Provide the (x, y) coordinate of the cell's center where the given text is located.  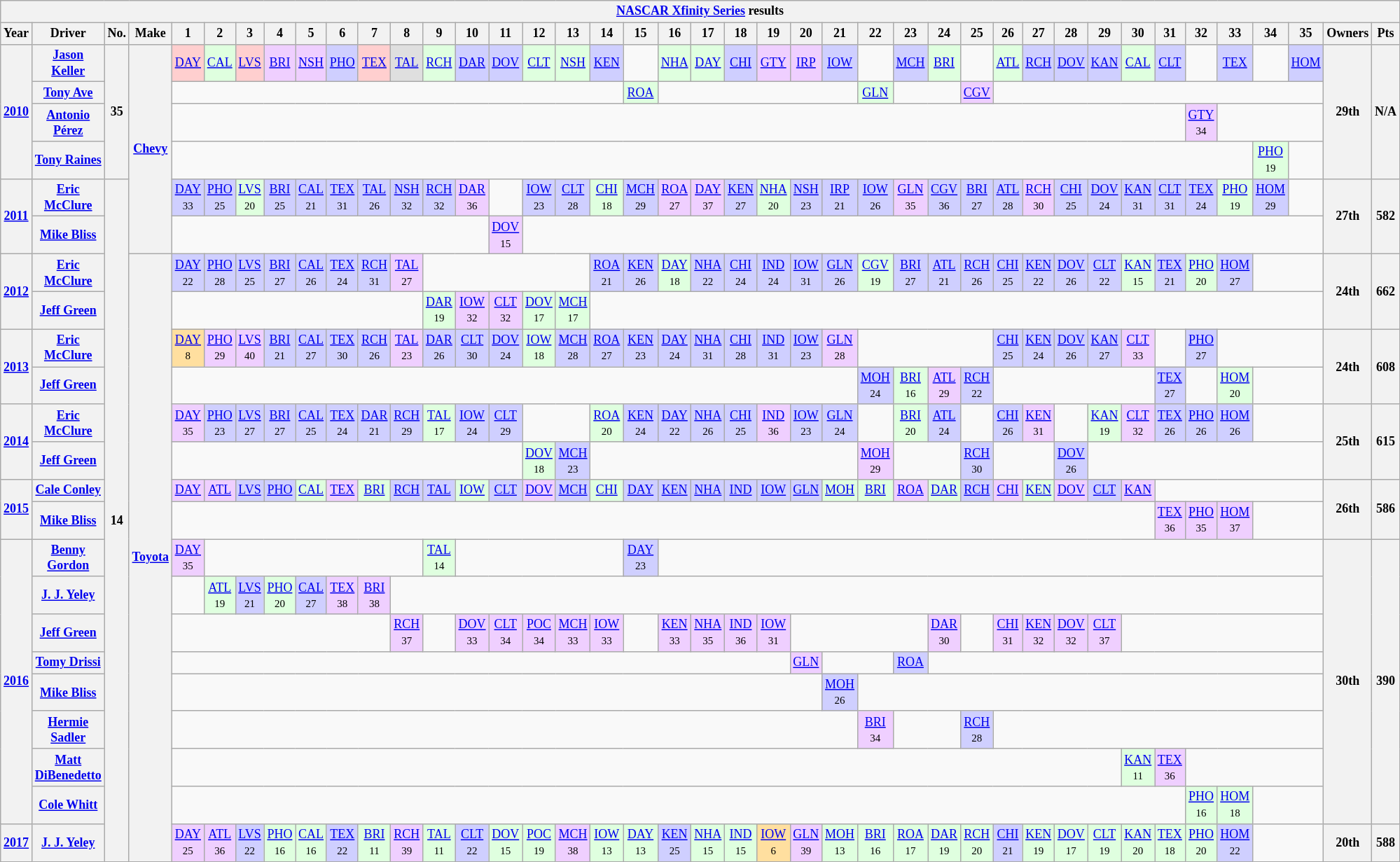
RCH31 (374, 273)
KEN26 (641, 273)
DAY25 (188, 842)
RCH39 (407, 842)
CAL21 (311, 197)
ATL19 (220, 595)
30 (1138, 34)
KEN25 (674, 842)
NHA35 (708, 633)
CAL16 (311, 842)
7 (374, 34)
ATL36 (220, 842)
588 (1386, 842)
IOW33 (607, 633)
Benny Gordon (68, 558)
IOW32 (472, 310)
MOH24 (875, 386)
KAN20 (1138, 842)
2010 (17, 111)
27th (1347, 216)
2017 (17, 842)
16 (674, 34)
IND15 (741, 842)
2015 (17, 510)
KEN33 (674, 633)
Chevy (150, 149)
12 (539, 34)
PHO35 (1201, 520)
582 (1386, 216)
KEN22 (1039, 273)
MCH23 (573, 461)
TEX18 (1170, 842)
DOV32 (1072, 633)
PHO28 (220, 273)
TEX31 (342, 197)
RCH22 (976, 386)
25 (976, 34)
29 (1104, 34)
5 (311, 34)
20th (1347, 842)
KAN27 (1104, 348)
Hermie Sadler (68, 730)
NHA22 (708, 273)
TEX30 (342, 348)
32 (1201, 34)
10 (472, 34)
2014 (17, 441)
2016 (17, 682)
21 (840, 34)
KEN32 (1039, 633)
KAN11 (1138, 767)
23 (910, 34)
CHI28 (741, 348)
GLN35 (910, 197)
LVS20 (249, 197)
IND31 (773, 348)
RCH37 (407, 633)
DOV18 (539, 461)
MCH38 (573, 842)
RCH20 (976, 842)
Jason Keller (68, 63)
IOW18 (539, 348)
CGV19 (875, 273)
IOW26 (875, 197)
ATL21 (944, 273)
Tony Raines (68, 160)
ROA17 (910, 842)
CLT29 (506, 423)
22 (875, 34)
586 (1386, 510)
GLN28 (840, 348)
IOW24 (472, 423)
17 (708, 34)
CAL26 (311, 273)
KAN31 (1138, 197)
IND24 (773, 273)
6 (342, 34)
2012 (17, 291)
GTY34 (1201, 123)
CLT19 (1104, 842)
KAN19 (1104, 423)
Tony Ave (68, 92)
TAL14 (440, 558)
Antonio Pérez (68, 123)
24 (944, 34)
HOM29 (1270, 197)
19 (773, 34)
DAY23 (641, 558)
608 (1386, 367)
TEX22 (342, 842)
Tomy Drissi (68, 662)
CHI21 (1008, 842)
TEX27 (1170, 386)
25th (1347, 441)
POC34 (539, 633)
DAY37 (708, 197)
IOW13 (607, 842)
IRP (806, 63)
CLT28 (573, 197)
KEN19 (1039, 842)
Matt DiBenedetto (68, 767)
TAL17 (440, 423)
CGV36 (944, 197)
Toyota (150, 557)
BRI20 (910, 423)
MCH33 (573, 633)
PHO29 (220, 348)
CLT31 (1170, 197)
GLN39 (806, 842)
PHO25 (220, 197)
1 (188, 34)
4 (280, 34)
29th (1347, 111)
DAY13 (641, 842)
MOH29 (875, 461)
GTY (773, 63)
MOH13 (840, 842)
28 (1072, 34)
TAL23 (407, 348)
ATL24 (944, 423)
DAY24 (674, 348)
CHI26 (1008, 423)
IOW6 (773, 842)
Cale Conley (68, 490)
Year (17, 34)
LVS27 (249, 423)
LVS21 (249, 595)
PHO27 (1201, 348)
IRP21 (840, 197)
ROA21 (607, 273)
KAN15 (1138, 273)
No. (116, 34)
GLN24 (840, 423)
CHI24 (741, 273)
Owners (1347, 34)
HOM20 (1235, 386)
615 (1386, 441)
GLN26 (840, 273)
2 (220, 34)
CLT37 (1104, 633)
33 (1235, 34)
26th (1347, 510)
Cole Whitt (68, 805)
TAL26 (374, 197)
NSH23 (806, 197)
26 (1008, 34)
MOH (840, 490)
9 (440, 34)
POC19 (539, 842)
BRI25 (280, 197)
8 (407, 34)
CLT30 (472, 348)
RCH32 (440, 197)
BRI34 (875, 730)
MCH17 (573, 310)
CHI18 (607, 197)
DAY8 (188, 348)
Make (150, 34)
CGV (976, 92)
NHA31 (708, 348)
NASCAR Xfinity Series results (700, 11)
DOV33 (472, 633)
18 (741, 34)
NHA26 (708, 423)
30th (1347, 682)
2013 (17, 367)
HOM26 (1235, 423)
TAL27 (407, 273)
IND (741, 490)
390 (1386, 682)
27 (1039, 34)
N/A (1386, 111)
MOH26 (840, 693)
34 (1270, 34)
DAR26 (440, 348)
CAL25 (311, 423)
ATL28 (1008, 197)
NHA20 (773, 197)
CLT34 (506, 633)
TEX38 (342, 595)
NHA15 (708, 842)
TAL11 (440, 842)
CLT33 (1138, 348)
3 (249, 34)
31 (1170, 34)
TEX21 (1170, 273)
CHI31 (1008, 633)
DAY33 (188, 197)
Pts (1386, 34)
15 (641, 34)
MCH28 (573, 348)
BRI21 (280, 348)
KEN27 (741, 197)
13 (573, 34)
LVS22 (249, 842)
PHO26 (1201, 423)
BRI11 (374, 842)
HOM18 (1235, 805)
2011 (17, 216)
DAY18 (674, 273)
KEN23 (641, 348)
HOM27 (1235, 273)
662 (1386, 291)
LVS25 (249, 273)
LVS40 (249, 348)
BRI38 (374, 595)
20 (806, 34)
PHO23 (220, 423)
HOM22 (1235, 842)
HOM37 (1235, 520)
ATL29 (944, 386)
ROA20 (607, 423)
KEN31 (1039, 423)
RCH28 (976, 730)
DAR36 (472, 197)
HOM (1305, 63)
RCH29 (407, 423)
11 (506, 34)
MCH29 (641, 197)
DAR21 (374, 423)
NSH32 (407, 197)
TEX26 (1170, 423)
DAR30 (944, 633)
Driver (68, 34)
